Find where the given text appears and provide that cell's center as [X, Y] coordinate. 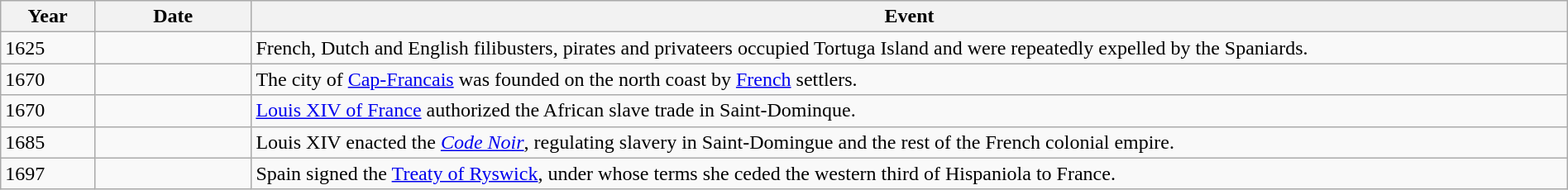
Event [910, 17]
Louis XIV enacted the Code Noir, regulating slavery in Saint-Domingue and the rest of the French colonial empire. [910, 142]
French, Dutch and English filibusters, pirates and privateers occupied Tortuga Island and were repeatedly expelled by the Spaniards. [910, 48]
Date [172, 17]
1685 [48, 142]
Louis XIV of France authorized the African slave trade in Saint-Dominque. [910, 111]
Year [48, 17]
1697 [48, 173]
The city of Cap-Francais was founded on the north coast by French settlers. [910, 79]
Spain signed the Treaty of Ryswick, under whose terms she ceded the western third of Hispaniola to France. [910, 173]
1625 [48, 48]
